Return (X, Y) of the center of cell containing provided text 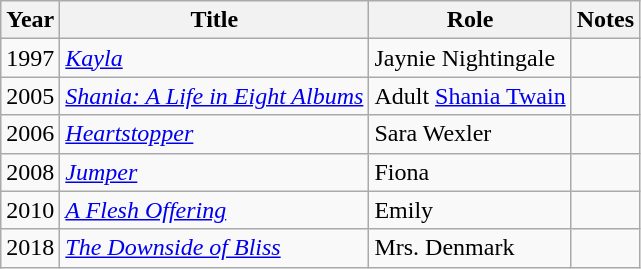
Heartstopper (214, 134)
Shania: A Life in Eight Albums (214, 96)
Adult Shania Twain (470, 96)
Role (470, 20)
Fiona (470, 172)
Jaynie Nightingale (470, 58)
Emily (470, 210)
Mrs. Denmark (470, 248)
2005 (30, 96)
1997 (30, 58)
Notes (605, 20)
2006 (30, 134)
2018 (30, 248)
Sara Wexler (470, 134)
Kayla (214, 58)
A Flesh Offering (214, 210)
2008 (30, 172)
Jumper (214, 172)
The Downside of Bliss (214, 248)
Year (30, 20)
Title (214, 20)
2010 (30, 210)
